Return (X, Y) of the center of cell containing provided text 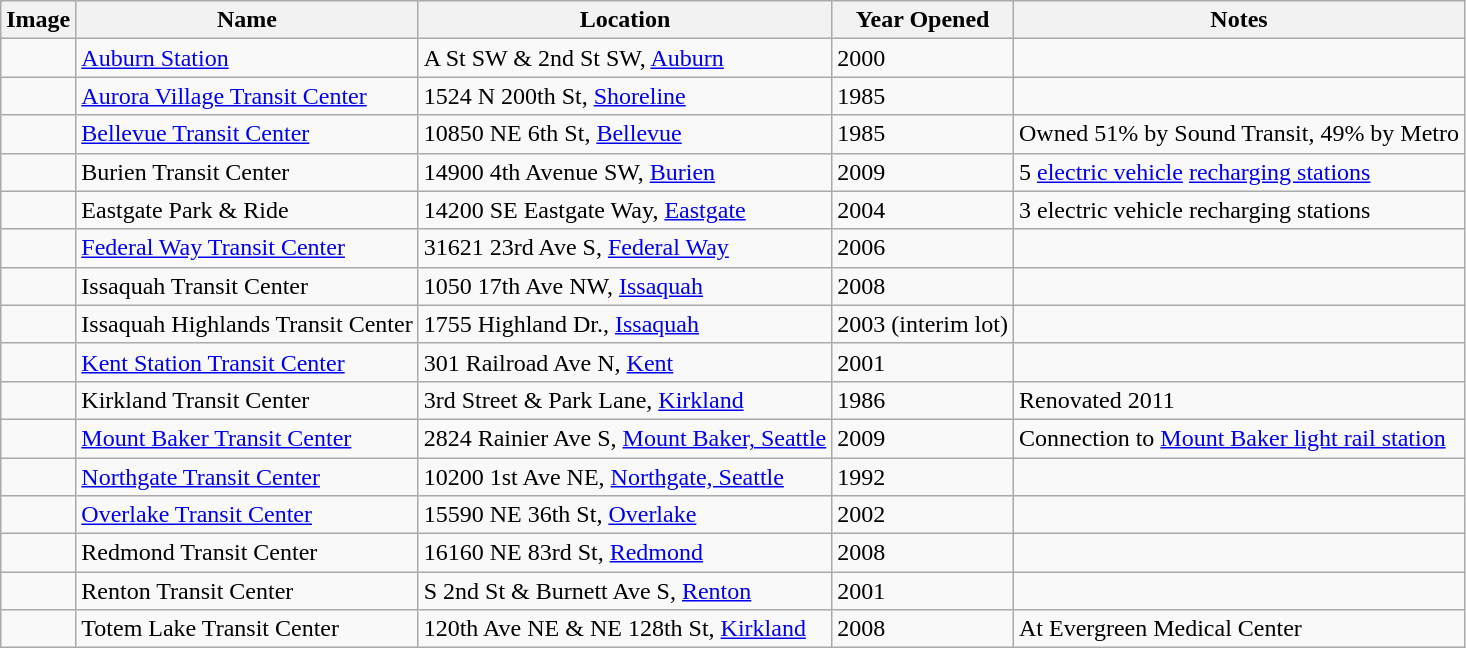
Renton Transit Center (247, 591)
Mount Baker Transit Center (247, 438)
Redmond Transit Center (247, 553)
14200 SE Eastgate Way, Eastgate (625, 210)
10850 NE 6th St, Bellevue (625, 134)
3 electric vehicle recharging stations (1238, 210)
2004 (923, 210)
Notes (1238, 20)
Renovated 2011 (1238, 400)
Eastgate Park & Ride (247, 210)
S 2nd St & Burnett Ave S, Renton (625, 591)
Kent Station Transit Center (247, 362)
3rd Street & Park Lane, Kirkland (625, 400)
1524 N 200th St, Shoreline (625, 96)
Connection to Mount Baker light rail station (1238, 438)
Location (625, 20)
Northgate Transit Center (247, 477)
1050 17th Ave NW, Issaquah (625, 286)
2002 (923, 515)
1992 (923, 477)
Bellevue Transit Center (247, 134)
2003 (interim lot) (923, 324)
Burien Transit Center (247, 172)
10200 1st Ave NE, Northgate, Seattle (625, 477)
Federal Way Transit Center (247, 248)
At Evergreen Medical Center (1238, 629)
Image (38, 20)
1755 Highland Dr., Issaquah (625, 324)
Year Opened (923, 20)
2824 Rainier Ave S, Mount Baker, Seattle (625, 438)
2000 (923, 58)
Issaquah Transit Center (247, 286)
14900 4th Avenue SW, Burien (625, 172)
Kirkland Transit Center (247, 400)
16160 NE 83rd St, Redmond (625, 553)
Auburn Station (247, 58)
Totem Lake Transit Center (247, 629)
Name (247, 20)
A St SW & 2nd St SW, Auburn (625, 58)
Overlake Transit Center (247, 515)
120th Ave NE & NE 128th St, Kirkland (625, 629)
301 Railroad Ave N, Kent (625, 362)
5 electric vehicle recharging stations (1238, 172)
Aurora Village Transit Center (247, 96)
2006 (923, 248)
15590 NE 36th St, Overlake (625, 515)
1986 (923, 400)
31621 23rd Ave S, Federal Way (625, 248)
Owned 51% by Sound Transit, 49% by Metro (1238, 134)
Issaquah Highlands Transit Center (247, 324)
